Extract the [X, Y] coordinate from the center of the cell holding the provided text.  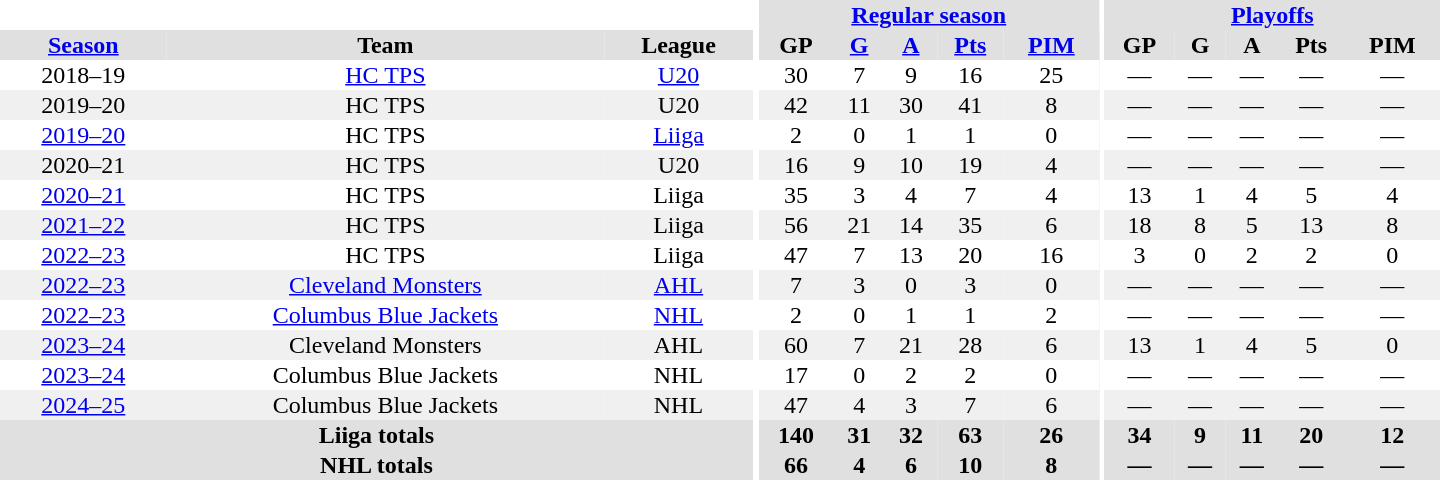
63 [970, 435]
Season [84, 45]
Playoffs [1272, 15]
32 [911, 435]
31 [859, 435]
2021–22 [84, 225]
14 [911, 225]
66 [796, 465]
56 [796, 225]
Regular season [929, 15]
18 [1140, 225]
Team [386, 45]
140 [796, 435]
Liiga totals [376, 435]
19 [970, 165]
2024–25 [84, 405]
41 [970, 105]
28 [970, 345]
2018–19 [84, 75]
42 [796, 105]
NHL totals [376, 465]
League [678, 45]
26 [1052, 435]
25 [1052, 75]
34 [1140, 435]
17 [796, 375]
60 [796, 345]
12 [1392, 435]
